Pinpoint the cell where the given text exists, returning its (x, y) midpoint coordinate. 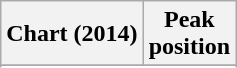
Chart (2014) (72, 34)
Peakposition (189, 34)
